Locate the cell with the specified text and output its (x, y) center coordinate. 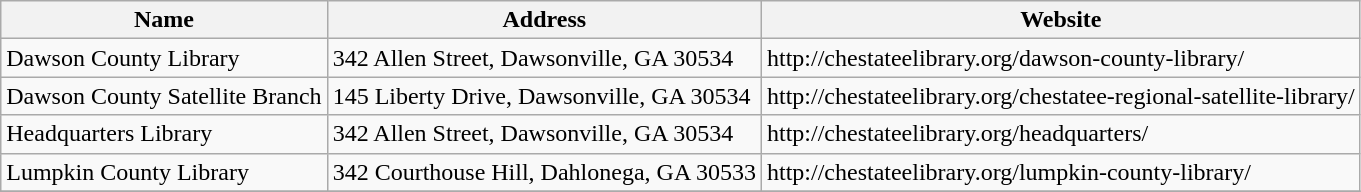
http://chestateelibrary.org/lumpkin-county-library/ (1060, 172)
145 Liberty Drive, Dawsonville, GA 30534 (544, 96)
Lumpkin County Library (164, 172)
Headquarters Library (164, 134)
Dawson County Library (164, 58)
342 Courthouse Hill, Dahlonega, GA 30533 (544, 172)
Website (1060, 20)
http://chestateelibrary.org/dawson-county-library/ (1060, 58)
Name (164, 20)
http://chestateelibrary.org/chestatee-regional-satellite-library/ (1060, 96)
http://chestateelibrary.org/headquarters/ (1060, 134)
Address (544, 20)
Dawson County Satellite Branch (164, 96)
